Pinpoint the cell where the given text exists, returning its [X, Y] midpoint coordinate. 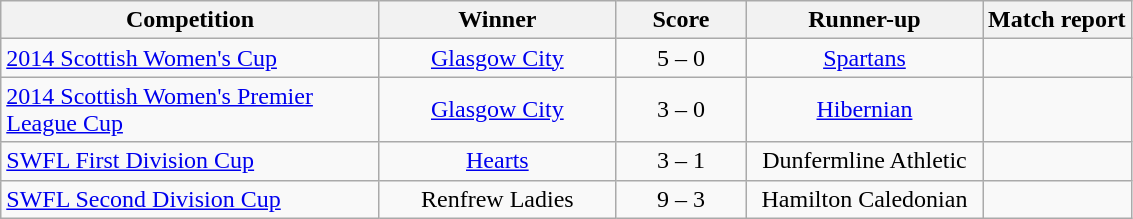
Hibernian [864, 110]
Renfrew Ladies [497, 199]
Hearts [497, 161]
SWFL Second Division Cup [190, 199]
2014 Scottish Women's Cup [190, 58]
Runner-up [864, 20]
3 – 1 [680, 161]
Dunfermline Athletic [864, 161]
Competition [190, 20]
9 – 3 [680, 199]
5 – 0 [680, 58]
2014 Scottish Women's Premier League Cup [190, 110]
Spartans [864, 58]
Hamilton Caledonian [864, 199]
SWFL First Division Cup [190, 161]
3 – 0 [680, 110]
Score [680, 20]
Match report [1056, 20]
Winner [497, 20]
